Return the [X, Y] coordinate for the center point of the cell that contains the specified text.  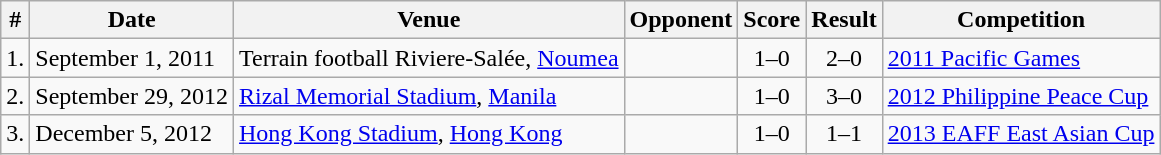
2012 Philippine Peace Cup [1021, 96]
Opponent [681, 20]
Venue [430, 20]
Hong Kong Stadium, Hong Kong [430, 134]
1. [16, 58]
1–1 [844, 134]
3. [16, 134]
Terrain football Riviere-Salée, Noumea [430, 58]
3–0 [844, 96]
2011 Pacific Games [1021, 58]
September 1, 2011 [132, 58]
September 29, 2012 [132, 96]
Score [772, 20]
2–0 [844, 58]
# [16, 20]
Result [844, 20]
2. [16, 96]
Date [132, 20]
2013 EAFF East Asian Cup [1021, 134]
December 5, 2012 [132, 134]
Competition [1021, 20]
Rizal Memorial Stadium, Manila [430, 96]
